Find where the given text appears and provide that cell's center as [X, Y] coordinate. 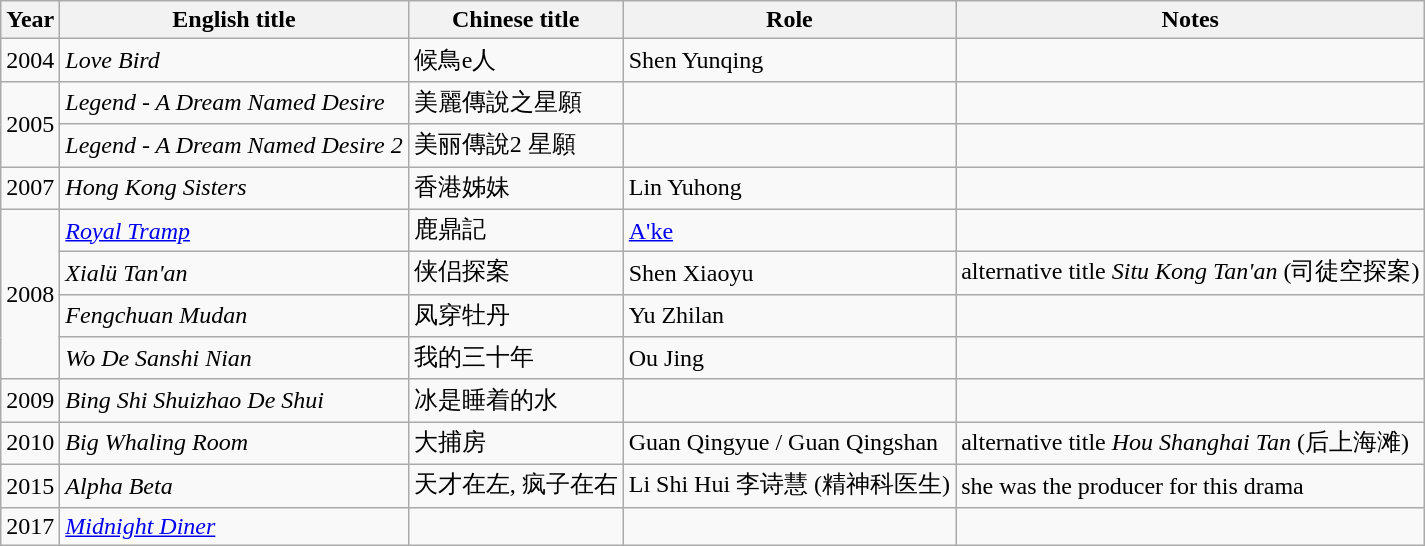
鹿鼎記 [516, 230]
Legend - A Dream Named Desire [234, 102]
Wo De Sanshi Nian [234, 358]
我的三十年 [516, 358]
Alpha Beta [234, 486]
天才在左, 疯子在右 [516, 486]
2007 [30, 188]
Royal Tramp [234, 230]
冰是睡着的水 [516, 400]
Notes [1190, 20]
Shen Yunqing [789, 60]
alternative title Hou Shanghai Tan (后上海滩) [1190, 444]
alternative title Situ Kong Tan'an (司徒空探案) [1190, 274]
2009 [30, 400]
Guan Qingyue / Guan Qingshan [789, 444]
Role [789, 20]
2015 [30, 486]
she was the producer for this drama [1190, 486]
English title [234, 20]
侠侣探案 [516, 274]
2017 [30, 526]
2004 [30, 60]
Shen Xiaoyu [789, 274]
Ou Jing [789, 358]
A'ke [789, 230]
Fengchuan Mudan [234, 316]
美丽傳說2 星願 [516, 146]
Year [30, 20]
Legend - A Dream Named Desire 2 [234, 146]
香港姊妹 [516, 188]
美麗傳說之星願 [516, 102]
Lin Yuhong [789, 188]
Chinese title [516, 20]
大捕房 [516, 444]
Xialü Tan'an [234, 274]
Li Shi Hui 李诗慧 (精神科医生) [789, 486]
Bing Shi Shuizhao De Shui [234, 400]
Big Whaling Room [234, 444]
候鳥e人 [516, 60]
2010 [30, 444]
Love Bird [234, 60]
Yu Zhilan [789, 316]
2008 [30, 294]
凤穿牡丹 [516, 316]
Midnight Diner [234, 526]
Hong Kong Sisters [234, 188]
2005 [30, 124]
